Detect which cell encompasses the target text, then output its (x, y) center coordinate. 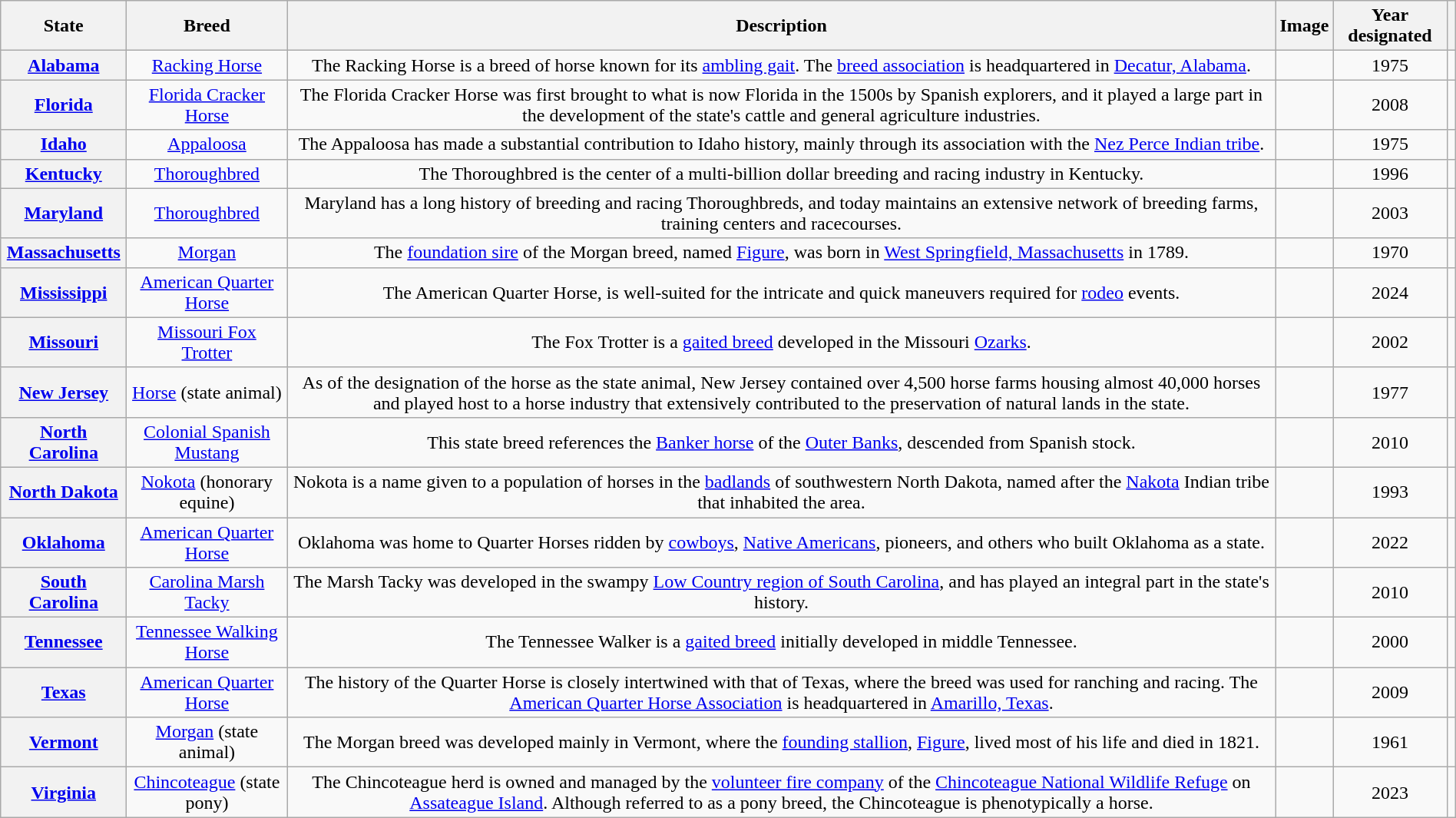
Florida Cracker Horse (207, 104)
North Carolina (64, 442)
2023 (1390, 793)
Florida (64, 104)
The Appaloosa has made a substantial contribution to Idaho history, mainly through its association with the Nez Perce Indian tribe. (782, 144)
2024 (1390, 292)
Image (1304, 26)
Morgan (207, 253)
Maryland (64, 214)
South Carolina (64, 593)
Tennessee Walking Horse (207, 642)
Idaho (64, 144)
Vermont (64, 742)
2000 (1390, 642)
2002 (1390, 343)
1970 (1390, 253)
State (64, 26)
Oklahoma was home to Quarter Horses ridden by cowboys, Native Americans, pioneers, and others who built Oklahoma as a state. (782, 542)
Tennessee (64, 642)
2022 (1390, 542)
2003 (1390, 214)
1977 (1390, 392)
Carolina Marsh Tacky (207, 593)
2009 (1390, 693)
Nokota (honorary equine) (207, 492)
Virginia (64, 793)
Morgan (state animal) (207, 742)
Year designated (1390, 26)
Appaloosa (207, 144)
1993 (1390, 492)
1996 (1390, 174)
Kentucky (64, 174)
This state breed references the Banker horse of the Outer Banks, descended from Spanish stock. (782, 442)
The Thoroughbred is the center of a multi-billion dollar breeding and racing industry in Kentucky. (782, 174)
The Racking Horse is a breed of horse known for its ambling gait. The breed association is headquartered in Decatur, Alabama. (782, 65)
Racking Horse (207, 65)
Alabama (64, 65)
Oklahoma (64, 542)
Breed (207, 26)
North Dakota (64, 492)
Chincoteague (state pony) (207, 793)
New Jersey (64, 392)
Massachusetts (64, 253)
2008 (1390, 104)
The foundation sire of the Morgan breed, named Figure, was born in West Springfield, Massachusetts in 1789. (782, 253)
Missouri Fox Trotter (207, 343)
Texas (64, 693)
1961 (1390, 742)
The Morgan breed was developed mainly in Vermont, where the founding stallion, Figure, lived most of his life and died in 1821. (782, 742)
Missouri (64, 343)
The Marsh Tacky was developed in the swampy Low Country region of South Carolina, and has played an integral part in the state's history. (782, 593)
Mississippi (64, 292)
Colonial Spanish Mustang (207, 442)
Description (782, 26)
The Tennessee Walker is a gaited breed initially developed in middle Tennessee. (782, 642)
Horse (state animal) (207, 392)
The American Quarter Horse, is well-suited for the intricate and quick maneuvers required for rodeo events. (782, 292)
The Fox Trotter is a gaited breed developed in the Missouri Ozarks. (782, 343)
